Output the (X, Y) coordinate of the center of the cell containing the given text.  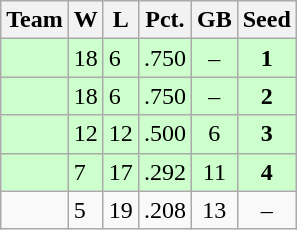
L (120, 20)
Team (35, 20)
11 (214, 172)
.208 (164, 210)
1 (266, 58)
W (86, 20)
19 (120, 210)
4 (266, 172)
5 (86, 210)
Seed (266, 20)
GB (214, 20)
7 (86, 172)
.292 (164, 172)
17 (120, 172)
.500 (164, 134)
3 (266, 134)
Pct. (164, 20)
2 (266, 96)
13 (214, 210)
